Return the [X, Y] coordinate for the center point of the cell that contains the specified text.  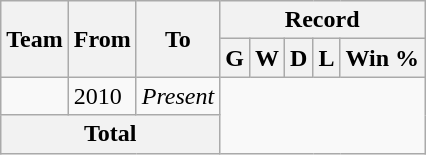
From [102, 39]
To [178, 39]
Team [35, 39]
Record [322, 20]
W [266, 58]
Total [110, 134]
Win % [382, 58]
2010 [102, 96]
Present [178, 96]
G [235, 58]
L [326, 58]
D [299, 58]
